Return the (x, y) coordinate for the center point of the cell that contains the specified text.  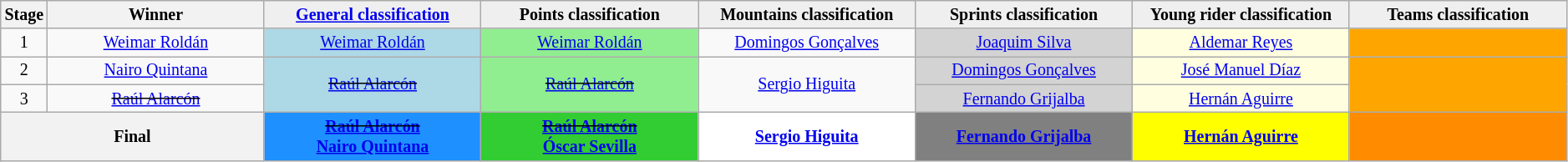
Sprints classification (1024, 15)
3 (24, 99)
Teams classification (1458, 15)
Mountains classification (807, 15)
Points classification (590, 15)
2 (24, 70)
Raúl Alarcón Óscar Sevilla (590, 137)
Stage (24, 15)
Joaquim Silva (1024, 43)
Nairo Quintana (155, 70)
Winner (155, 15)
Aldemar Reyes (1241, 43)
José Manuel Díaz (1241, 70)
Final (132, 137)
Young rider classification (1241, 15)
General classification (373, 15)
Raúl Alarcón Nairo Quintana (373, 137)
1 (24, 43)
